Return (X, Y) of the center of cell containing provided text 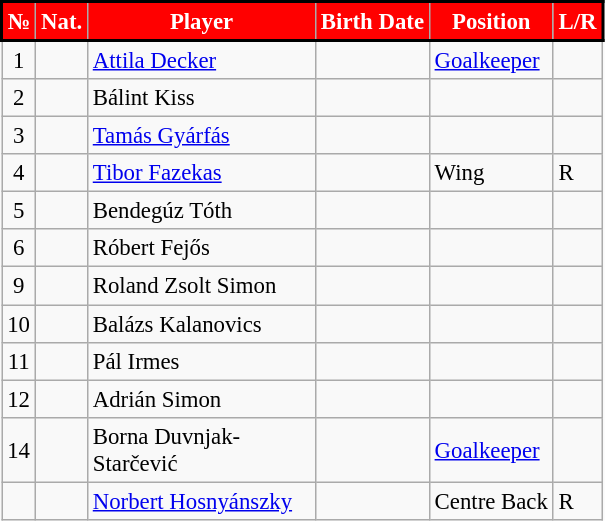
5 (19, 211)
14 (19, 450)
Borna Duvnjak-Starčević (201, 450)
Nat. (62, 22)
Róbert Fejős (201, 249)
Balázs Kalanovics (201, 324)
Tamás Gyárfás (201, 136)
6 (19, 249)
Position (491, 22)
Bendegúz Tóth (201, 211)
12 (19, 399)
2 (19, 98)
Birth Date (373, 22)
3 (19, 136)
Bálint Kiss (201, 98)
9 (19, 286)
10 (19, 324)
Wing (491, 173)
L/R (578, 22)
№ (19, 22)
Attila Decker (201, 60)
Pál Irmes (201, 361)
11 (19, 361)
Tibor Fazekas (201, 173)
Adrián Simon (201, 399)
Roland Zsolt Simon (201, 286)
Centre Back (491, 501)
Norbert Hosnyánszky (201, 501)
Player (201, 22)
4 (19, 173)
1 (19, 60)
